Scan for the cell matching the given text and deliver its [X, Y] coordinate at center. 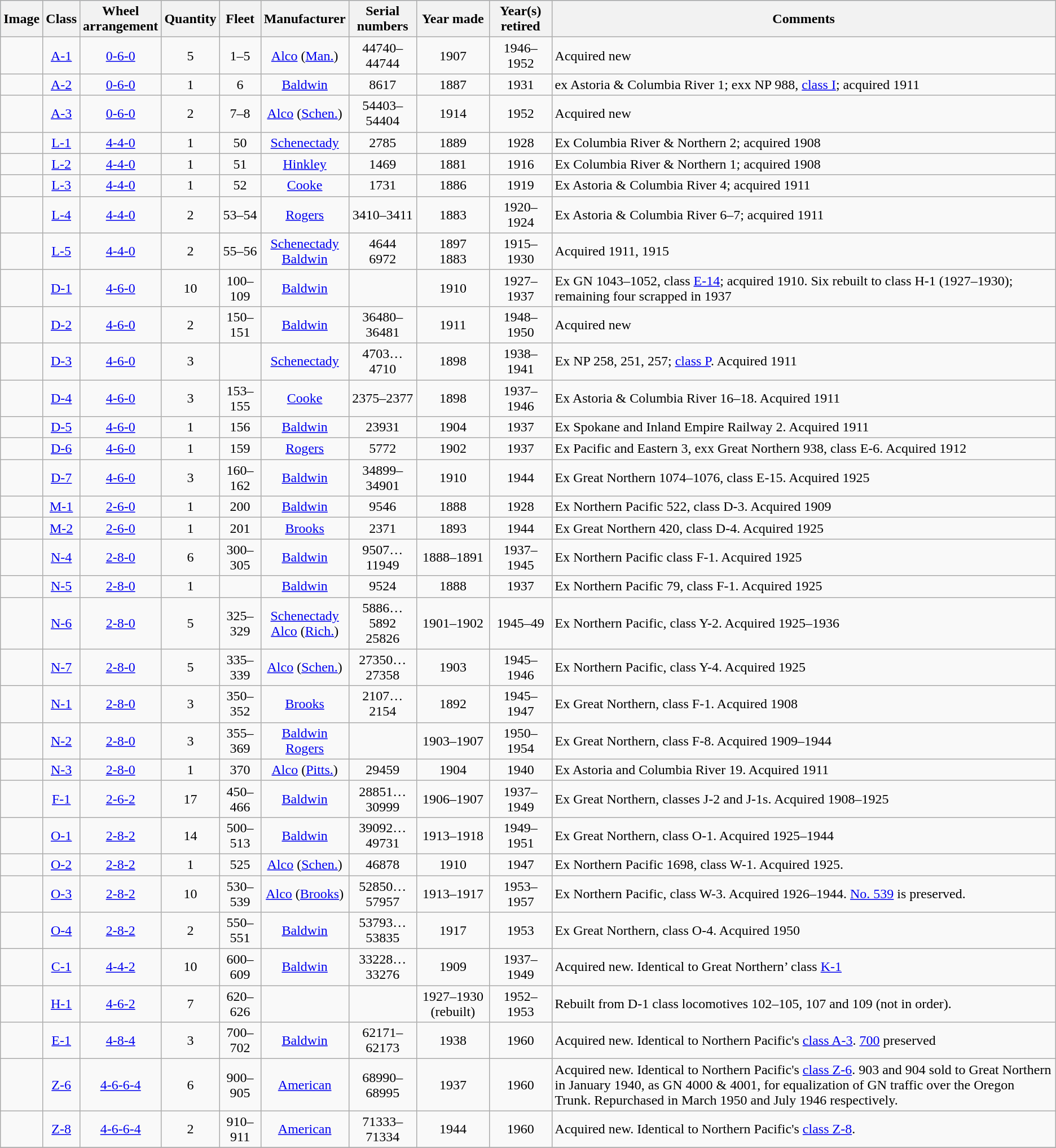
9546 [382, 507]
1902 [452, 449]
1940 [520, 770]
1907 [452, 55]
17 [191, 798]
450–466 [240, 798]
Ex Northern Pacific, class Y-4. Acquired 1925 [803, 668]
9507…11949 [382, 557]
153–155 [240, 398]
Ex Great Northern, class F-1. Acquired 1908 [803, 704]
1469 [382, 164]
N-2 [61, 741]
100–109 [240, 288]
D-4 [61, 398]
Acquired new. Identical to Great Northern’ class K-1 [803, 968]
L-5 [61, 251]
Ex Great Northern, class F-8. Acquired 1909–1944 [803, 741]
36480–36481 [382, 325]
5886…589225826 [382, 623]
D-7 [61, 478]
Ex Astoria & Columbia River 4; acquired 1911 [803, 186]
E-1 [61, 1041]
Ex Northern Pacific 522, class D-3. Acquired 1909 [803, 507]
55–56 [240, 251]
27350…27358 [382, 668]
23931 [382, 427]
1903–1907 [452, 741]
M-1 [61, 507]
4703…4710 [382, 361]
Fleet [240, 19]
Hinkley [305, 164]
1931 [520, 85]
201 [240, 528]
51 [240, 164]
325–329 [240, 623]
D-5 [61, 427]
Ex Columbia River & Northern 2; acquired 1908 [803, 143]
1949–1951 [520, 836]
53–54 [240, 214]
1913–1918 [452, 836]
Image [21, 19]
5772 [382, 449]
Alco (Brooks) [305, 893]
1911 [452, 325]
1887 [452, 85]
L-2 [61, 164]
1731 [382, 186]
71333–71334 [382, 1129]
620–626 [240, 1004]
4-4-2 [121, 968]
Acquired 1911, 1915 [803, 251]
Class [61, 19]
525 [240, 864]
156 [240, 427]
2-6-2 [121, 798]
SchenectadyAlco (Rich.) [305, 623]
29459 [382, 770]
4-8-4 [121, 1041]
600–609 [240, 968]
Ex Astoria & Columbia River 6–7; acquired 1911 [803, 214]
D-1 [61, 288]
Ex Northern Pacific class F-1. Acquired 1925 [803, 557]
44740–44744 [382, 55]
1909 [452, 968]
1953 [520, 930]
1906–1907 [452, 798]
4-6-2 [121, 1004]
O-2 [61, 864]
39092…49731 [382, 836]
Ex Astoria and Columbia River 19. Acquired 1911 [803, 770]
F-1 [61, 798]
1892 [452, 704]
Ex Great Northern 420, class D-4. Acquired 1925 [803, 528]
1937–1946 [520, 398]
200 [240, 507]
1888–1891 [452, 557]
1952–1953 [520, 1004]
550–551 [240, 930]
900–905 [240, 1085]
1953–1957 [520, 893]
Ex Northern Pacific 1698, class W-1. Acquired 1925. [803, 864]
3410–3411 [382, 214]
Z-8 [61, 1129]
1903 [452, 668]
SchenectadyBaldwin [305, 251]
H-1 [61, 1004]
8617 [382, 85]
Ex Northern Pacific, class W-3. Acquired 1926–1944. No. 539 is preserved. [803, 893]
Rebuilt from D-1 class locomotives 102–105, 107 and 109 (not in order). [803, 1004]
1937–1945 [520, 557]
A-3 [61, 114]
D-2 [61, 325]
46446972 [382, 251]
355–369 [240, 741]
1927–1937 [520, 288]
Alco (Pitts.) [305, 770]
Alco (Man.) [305, 55]
160–162 [240, 478]
M-2 [61, 528]
54403–54404 [382, 114]
1915–1930 [520, 251]
28851…30999 [382, 798]
1889 [452, 143]
N-3 [61, 770]
150–151 [240, 325]
N-4 [61, 557]
Comments [803, 19]
910–911 [240, 1129]
9524 [382, 586]
700–702 [240, 1041]
68990–68995 [382, 1085]
Acquired new. Identical to Northern Pacific's class A-3. 700 preserved [803, 1041]
350–352 [240, 704]
14 [191, 836]
Ex Spokane and Inland Empire Railway 2. Acquired 1911 [803, 427]
L-3 [61, 186]
O-3 [61, 893]
L-1 [61, 143]
1913–1917 [452, 893]
46878 [382, 864]
Ex GN 1043–1052, class E-14; acquired 1910. Six rebuilt to class H-1 (1927–1930); remaining four scrapped in 1937 [803, 288]
A-1 [61, 55]
1901–1902 [452, 623]
53793…53835 [382, 930]
Ex Great Northern, class O-4. Acquired 1950 [803, 930]
50 [240, 143]
O-4 [61, 930]
D-6 [61, 449]
Ex Northern Pacific, class Y-2. Acquired 1925–1936 [803, 623]
ex Astoria & Columbia River 1; exx NP 988, class I; acquired 1911 [803, 85]
Ex Great Northern 1074–1076, class E-15. Acquired 1925 [803, 478]
7–8 [240, 114]
Manufacturer [305, 19]
1948–1950 [520, 325]
N-7 [61, 668]
52850…57957 [382, 893]
33228…33276 [382, 968]
Z-6 [61, 1085]
1914 [452, 114]
1919 [520, 186]
Ex Great Northern, classes J-2 and J-1s. Acquired 1908–1925 [803, 798]
1945–1947 [520, 704]
N-5 [61, 586]
52 [240, 186]
L-4 [61, 214]
530–539 [240, 893]
1950–1954 [520, 741]
1938 [452, 1041]
Ex Northern Pacific 79, class F-1. Acquired 1925 [803, 586]
1945–1946 [520, 668]
1893 [452, 528]
1881 [452, 164]
18971883 [452, 251]
1947 [520, 864]
1916 [520, 164]
300–305 [240, 557]
159 [240, 449]
1952 [520, 114]
335–339 [240, 668]
Wheelarrangement [121, 19]
62171–62173 [382, 1041]
Ex Astoria & Columbia River 16–18. Acquired 1911 [803, 398]
1883 [452, 214]
2785 [382, 143]
A-2 [61, 85]
2371 [382, 528]
34899–34901 [382, 478]
BaldwinRogers [305, 741]
7 [191, 1004]
D-3 [61, 361]
Ex NP 258, 251, 257; class P. Acquired 1911 [803, 361]
Ex Columbia River & Northern 1; acquired 1908 [803, 164]
370 [240, 770]
1946–1952 [520, 55]
1938–1941 [520, 361]
1945–49 [520, 623]
Year made [452, 19]
Quantity [191, 19]
Serialnumbers [382, 19]
O-1 [61, 836]
500–513 [240, 836]
Ex Pacific and Eastern 3, exx Great Northern 938, class E-6. Acquired 1912 [803, 449]
N-1 [61, 704]
Ex Great Northern, class O-1. Acquired 1925–1944 [803, 836]
1927–1930 (rebuilt) [452, 1004]
N-6 [61, 623]
2375–2377 [382, 398]
2107…2154 [382, 704]
1917 [452, 930]
Year(s) retired [520, 19]
1886 [452, 186]
1–5 [240, 55]
Acquired new. Identical to Northern Pacific's class Z-8. [803, 1129]
C-1 [61, 968]
1920–1924 [520, 214]
